Capture the cell that displays the provided text and extract its [x, y] central coordinate. 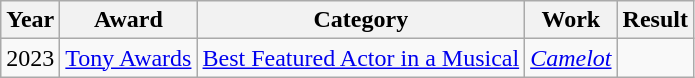
Year [30, 20]
Camelot [571, 58]
2023 [30, 58]
Award [128, 20]
Best Featured Actor in a Musical [361, 58]
Category [361, 20]
Work [571, 20]
Result [655, 20]
Tony Awards [128, 58]
